Extract the [x, y] coordinate from the center of the cell holding the provided text.  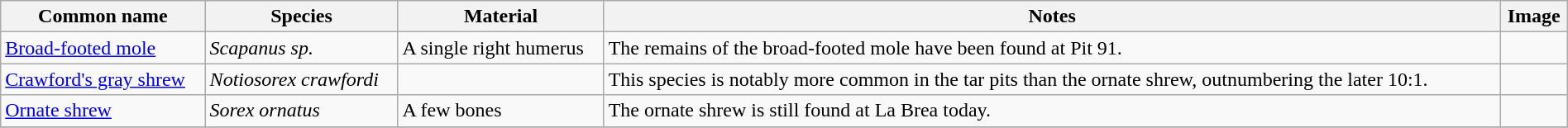
Broad-footed mole [103, 48]
Scapanus sp. [301, 48]
The ornate shrew is still found at La Brea today. [1052, 111]
Ornate shrew [103, 111]
Sorex ornatus [301, 111]
Crawford's gray shrew [103, 79]
This species is notably more common in the tar pits than the ornate shrew, outnumbering the later 10:1. [1052, 79]
The remains of the broad-footed mole have been found at Pit 91. [1052, 48]
Common name [103, 17]
Notes [1052, 17]
A few bones [501, 111]
Notiosorex crawfordi [301, 79]
Material [501, 17]
Species [301, 17]
Image [1533, 17]
A single right humerus [501, 48]
